Return (X, Y) of the center of cell containing provided text 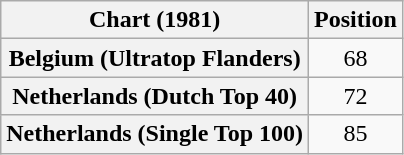
Belgium (Ultratop Flanders) (155, 58)
Netherlands (Single Top 100) (155, 134)
Netherlands (Dutch Top 40) (155, 96)
68 (356, 58)
72 (356, 96)
85 (356, 134)
Position (356, 20)
Chart (1981) (155, 20)
